Identify which cell holds the provided text, then report its [X, Y] central coordinate. 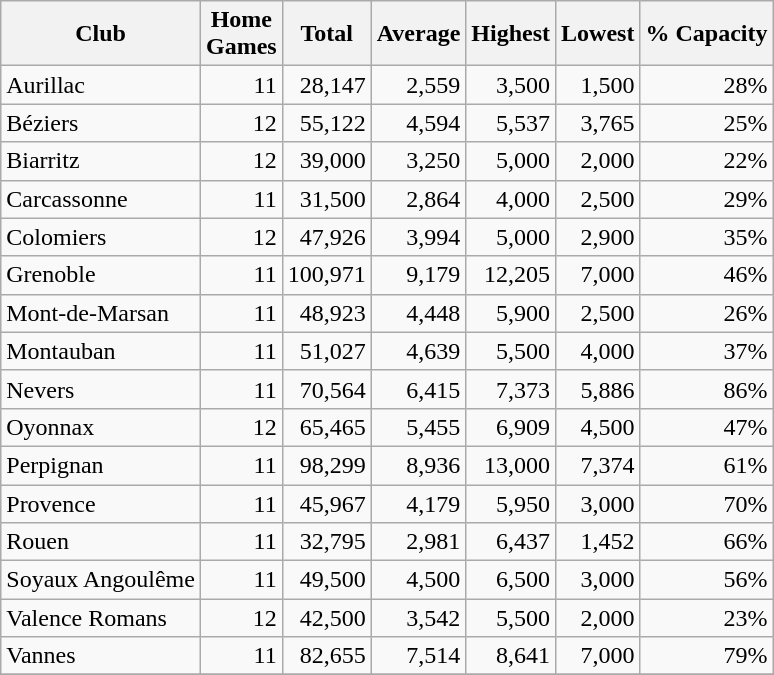
Colomiers [101, 237]
3,994 [418, 237]
47,926 [326, 237]
23% [706, 618]
25% [706, 123]
86% [706, 389]
98,299 [326, 465]
Lowest [598, 34]
47% [706, 427]
3,765 [598, 123]
Carcassonne [101, 199]
5,537 [511, 123]
70,564 [326, 389]
Total [326, 34]
Valence Romans [101, 618]
51,027 [326, 351]
5,950 [511, 503]
42,500 [326, 618]
5,900 [511, 313]
Rouen [101, 542]
Oyonnax [101, 427]
29% [706, 199]
7,373 [511, 389]
82,655 [326, 656]
Nevers [101, 389]
3,542 [418, 618]
61% [706, 465]
49,500 [326, 580]
Highest [511, 34]
% Capacity [706, 34]
2,981 [418, 542]
31,500 [326, 199]
5,886 [598, 389]
5,455 [418, 427]
Béziers [101, 123]
Grenoble [101, 275]
35% [706, 237]
Perpignan [101, 465]
45,967 [326, 503]
28% [706, 85]
6,415 [418, 389]
6,500 [511, 580]
66% [706, 542]
6,909 [511, 427]
Mont-de-Marsan [101, 313]
4,594 [418, 123]
2,864 [418, 199]
Aurillac [101, 85]
1,452 [598, 542]
HomeGames [241, 34]
4,448 [418, 313]
79% [706, 656]
55,122 [326, 123]
Vannes [101, 656]
28,147 [326, 85]
7,514 [418, 656]
56% [706, 580]
48,923 [326, 313]
2,900 [598, 237]
3,500 [511, 85]
9,179 [418, 275]
13,000 [511, 465]
4,179 [418, 503]
2,559 [418, 85]
Provence [101, 503]
26% [706, 313]
Montauban [101, 351]
Average [418, 34]
12,205 [511, 275]
8,936 [418, 465]
6,437 [511, 542]
3,250 [418, 161]
46% [706, 275]
Biarritz [101, 161]
22% [706, 161]
1,500 [598, 85]
Club [101, 34]
32,795 [326, 542]
7,374 [598, 465]
4,639 [418, 351]
Soyaux Angoulême [101, 580]
8,641 [511, 656]
37% [706, 351]
100,971 [326, 275]
70% [706, 503]
65,465 [326, 427]
39,000 [326, 161]
